Detect which cell encompasses the target text, then output its [X, Y] center coordinate. 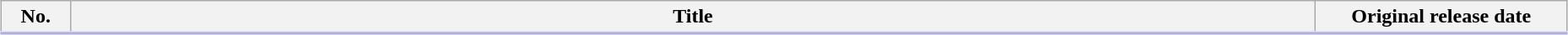
Title [693, 17]
Original release date [1441, 17]
No. [35, 17]
